Return the [X, Y] coordinate for the center point of the cell that contains the specified text.  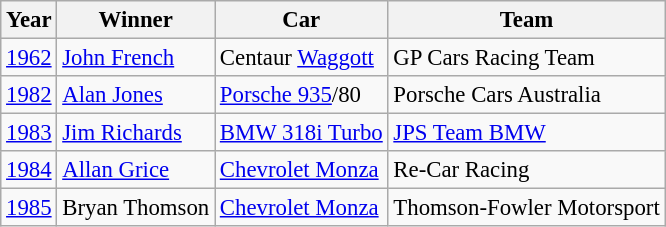
Porsche 935/80 [302, 95]
Allan Grice [136, 170]
Car [302, 20]
Jim Richards [136, 133]
BMW 318i Turbo [302, 133]
Thomson-Fowler Motorsport [526, 208]
Winner [136, 20]
Centaur Waggott [302, 58]
John French [136, 58]
1962 [29, 58]
GP Cars Racing Team [526, 58]
Year [29, 20]
Alan Jones [136, 95]
1985 [29, 208]
Team [526, 20]
Porsche Cars Australia [526, 95]
1983 [29, 133]
1984 [29, 170]
Re-Car Racing [526, 170]
Bryan Thomson [136, 208]
1982 [29, 95]
JPS Team BMW [526, 133]
